Capture the cell that displays the provided text and extract its (X, Y) central coordinate. 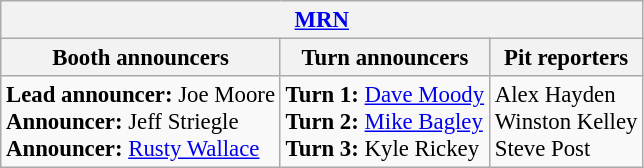
Alex HaydenWinston KelleySteve Post (566, 122)
Booth announcers (141, 58)
Turn 1: Dave MoodyTurn 2: Mike BagleyTurn 3: Kyle Rickey (384, 122)
MRN (322, 20)
Pit reporters (566, 58)
Lead announcer: Joe MooreAnnouncer: Jeff StriegleAnnouncer: Rusty Wallace (141, 122)
Turn announcers (384, 58)
